Provide the (X, Y) coordinate of the cell's center where the given text is located.  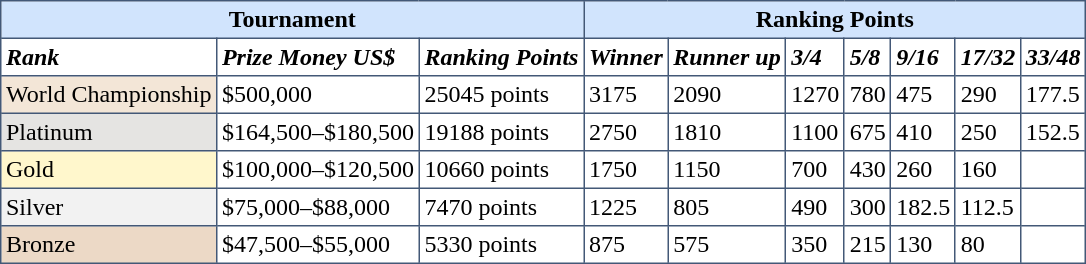
3/4 (815, 57)
350 (815, 245)
410 (923, 132)
805 (727, 207)
300 (867, 207)
9/16 (923, 57)
490 (815, 207)
290 (988, 95)
1150 (727, 170)
Runner up (727, 57)
$47,500–$55,000 (318, 245)
260 (923, 170)
5/8 (867, 57)
875 (626, 245)
$164,500–$180,500 (318, 132)
25045 points (502, 95)
$500,000 (318, 95)
152.5 (1054, 132)
33/48 (1054, 57)
160 (988, 170)
1100 (815, 132)
430 (867, 170)
475 (923, 95)
250 (988, 132)
$100,000–$120,500 (318, 170)
1225 (626, 207)
Prize Money US$ (318, 57)
2090 (727, 95)
Winner (626, 57)
Rank (109, 57)
World Championship (109, 95)
1750 (626, 170)
7470 points (502, 207)
Bronze (109, 245)
182.5 (923, 207)
2750 (626, 132)
$75,000–$88,000 (318, 207)
130 (923, 245)
80 (988, 245)
10660 points (502, 170)
17/32 (988, 57)
575 (727, 245)
Tournament (292, 20)
675 (867, 132)
177.5 (1054, 95)
112.5 (988, 207)
3175 (626, 95)
700 (815, 170)
215 (867, 245)
Silver (109, 207)
Platinum (109, 132)
Gold (109, 170)
1270 (815, 95)
780 (867, 95)
5330 points (502, 245)
1810 (727, 132)
19188 points (502, 132)
